From the cell containing the given text, extract its center point as [X, Y] coordinate. 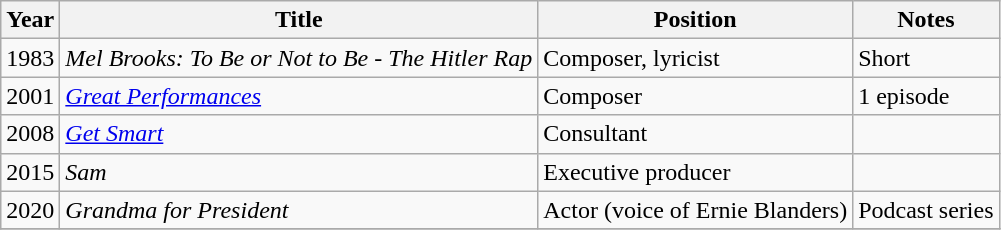
2020 [30, 210]
Get Smart [299, 134]
Short [926, 58]
2015 [30, 172]
Sam [299, 172]
2008 [30, 134]
1 episode [926, 96]
Composer [696, 96]
1983 [30, 58]
Year [30, 20]
Notes [926, 20]
2001 [30, 96]
Actor (voice of Ernie Blanders) [696, 210]
Position [696, 20]
Executive producer [696, 172]
Mel Brooks: To Be or Not to Be - The Hitler Rap [299, 58]
Title [299, 20]
Consultant [696, 134]
Composer, lyricist [696, 58]
Grandma for President [299, 210]
Great Performances [299, 96]
Podcast series [926, 210]
